From the cell containing the given text, extract its center point as (x, y) coordinate. 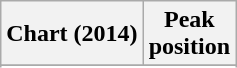
Chart (2014) (72, 34)
Peakposition (189, 34)
